Extract the [X, Y] coordinate from the center of the cell holding the provided text.  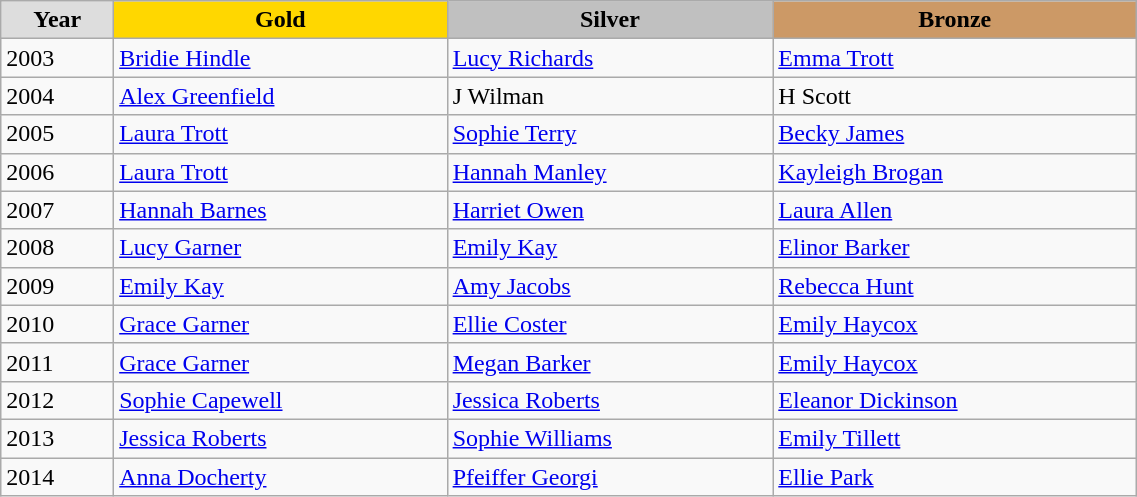
Emma Trott [955, 58]
Bronze [955, 20]
Rebecca Hunt [955, 286]
Eleanor Dickinson [955, 400]
Lucy Richards [610, 58]
Becky James [955, 134]
2008 [58, 248]
H Scott [955, 96]
Year [58, 20]
2009 [58, 286]
Emily Tillett [955, 438]
Hannah Manley [610, 172]
Sophie Terry [610, 134]
Pfeiffer Georgi [610, 477]
Anna Docherty [280, 477]
Harriet Owen [610, 210]
Laura Allen [955, 210]
Lucy Garner [280, 248]
Sophie Capewell [280, 400]
2003 [58, 58]
2013 [58, 438]
2007 [58, 210]
2010 [58, 324]
2004 [58, 96]
Ellie Coster [610, 324]
Elinor Barker [955, 248]
Silver [610, 20]
2012 [58, 400]
Ellie Park [955, 477]
Gold [280, 20]
2005 [58, 134]
J Wilman [610, 96]
Amy Jacobs [610, 286]
2011 [58, 362]
2014 [58, 477]
Alex Greenfield [280, 96]
Bridie Hindle [280, 58]
Hannah Barnes [280, 210]
2006 [58, 172]
Megan Barker [610, 362]
Kayleigh Brogan [955, 172]
Sophie Williams [610, 438]
